For the text-containing cell, return its midpoint in [x, y] coordinate format. 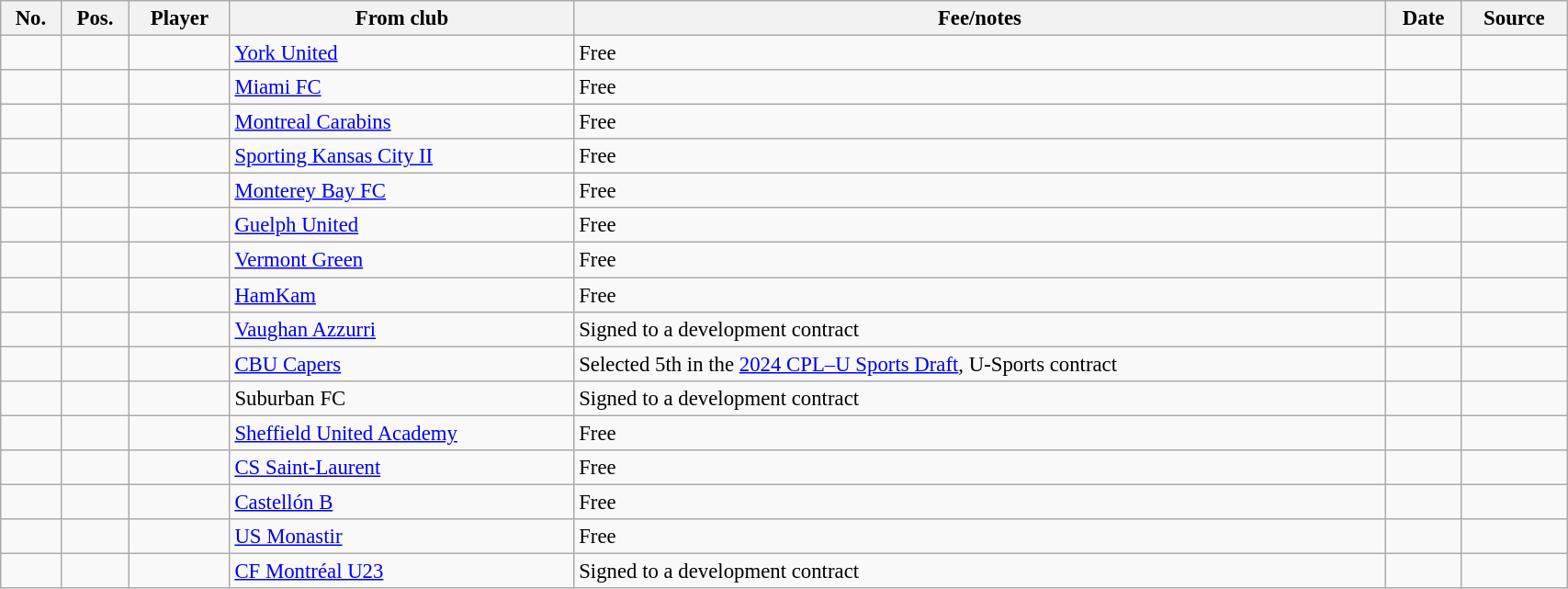
CS Saint-Laurent [402, 468]
Suburban FC [402, 398]
Sheffield United Academy [402, 433]
Vaughan Azzurri [402, 329]
Vermont Green [402, 260]
Montreal Carabins [402, 122]
Source [1514, 18]
Fee/notes [979, 18]
Sporting Kansas City II [402, 156]
CF Montréal U23 [402, 571]
Guelph United [402, 225]
HamKam [402, 295]
US Monastir [402, 537]
Selected 5th in the 2024 CPL–U Sports Draft, U-Sports contract [979, 364]
Date [1424, 18]
Castellón B [402, 502]
York United [402, 53]
No. [31, 18]
CBU Capers [402, 364]
Player [180, 18]
Monterey Bay FC [402, 191]
Miami FC [402, 87]
Pos. [96, 18]
From club [402, 18]
